Search for the cell housing the specified text and yield its [x, y] center coordinate. 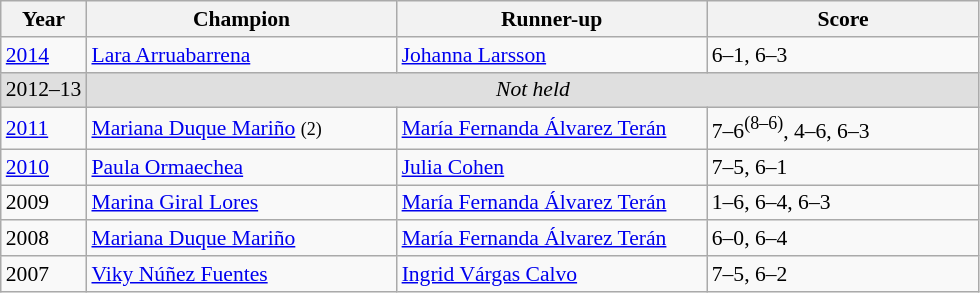
2009 [44, 203]
2010 [44, 167]
2008 [44, 239]
2011 [44, 128]
Viky Núñez Fuentes [241, 274]
Ingrid Várgas Calvo [552, 274]
Not held [532, 90]
1–6, 6–4, 6–3 [844, 203]
7–6(8–6), 4–6, 6–3 [844, 128]
2007 [44, 274]
6–1, 6–3 [844, 55]
Johanna Larsson [552, 55]
Paula Ormaechea [241, 167]
Score [844, 19]
Champion [241, 19]
Mariana Duque Mariño [241, 239]
7–5, 6–2 [844, 274]
Julia Cohen [552, 167]
Mariana Duque Mariño (2) [241, 128]
Runner-up [552, 19]
Lara Arruabarrena [241, 55]
Year [44, 19]
Marina Giral Lores [241, 203]
2012–13 [44, 90]
2014 [44, 55]
7–5, 6–1 [844, 167]
6–0, 6–4 [844, 239]
